Find where the given text appears and provide that cell's center as [x, y] coordinate. 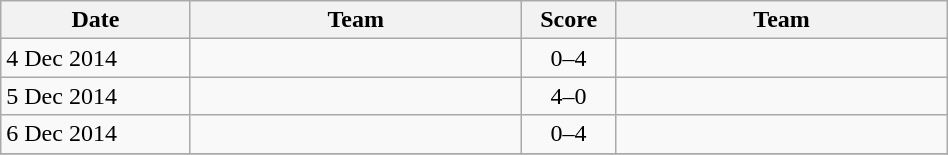
5 Dec 2014 [96, 96]
4–0 [568, 96]
4 Dec 2014 [96, 58]
Date [96, 20]
Score [568, 20]
6 Dec 2014 [96, 134]
